Return (X, Y) of the center of cell containing provided text 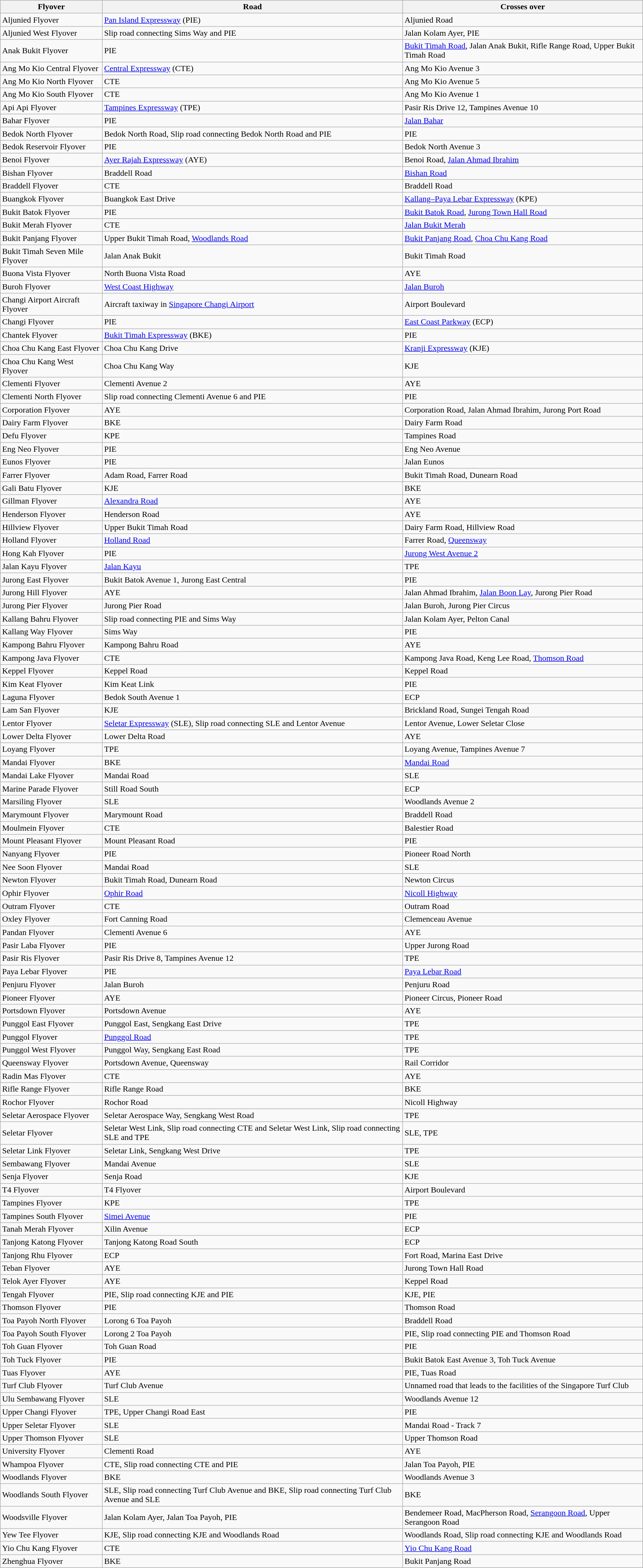
Pasir Ris Drive 8, Tampines Avenue 12 (252, 958)
Seletar Link Flyover (52, 1151)
Turf Club Avenue (252, 1386)
Toh Guan Flyover (52, 1347)
Bedok South Avenue 1 (252, 697)
Eng Neo Avenue (523, 449)
Woodlands South Flyover (52, 1495)
Choa Chu Kang West Flyover (52, 366)
Nee Soon Flyover (52, 867)
Mandai Avenue (252, 1164)
Nanyang Flyover (52, 854)
Bahar Flyover (52, 120)
Henderson Flyover (52, 514)
Tanjong Katong Road South (252, 1242)
Henderson Road (252, 514)
Lower Delta Road (252, 736)
Bukit Batok Avenue 1, Jurong East Central (252, 579)
Portsdown Flyover (52, 1011)
Marymount Road (252, 815)
Jurong Town Hall Road (523, 1268)
Bukit Timah Road, Jalan Anak Bukit, Rifle Range Road, Upper Bukit Timah Road (523, 51)
Rail Corridor (523, 1063)
Jalan Bahar (523, 120)
Buangkok Flyover (52, 199)
Bukit Batok Road, Jurong Town Hall Road (523, 212)
Thomson Road (523, 1307)
Slip road connecting PIE and Sims Way (252, 619)
Pasir Ris Drive 12, Tampines Avenue 10 (523, 107)
Loyang Flyover (52, 749)
Dairy Farm Flyover (52, 423)
Ang Mo Kio Avenue 5 (523, 81)
Bedok North Flyover (52, 134)
West Coast Highway (252, 287)
Hillview Flyover (52, 527)
Portsdown Avenue, Queensway (252, 1063)
Slip road connecting Sims Way and PIE (252, 33)
Outram Flyover (52, 906)
Jurong Hill Flyover (52, 592)
Bukit Batok Flyover (52, 212)
Bukit Merah Flyover (52, 225)
Gillman Flyover (52, 501)
Fort Canning Road (252, 919)
Aljunied Road (523, 20)
Marsiling Flyover (52, 802)
Clementi Avenue 2 (252, 383)
KJE, PIE (523, 1294)
Pan Island Expressway (PIE) (252, 20)
Kallang–Paya Lebar Expressway (KPE) (523, 199)
Ophir Road (252, 893)
Kim Keat Flyover (52, 684)
Hong Kah Flyover (52, 553)
Ayer Rajah Expressway (AYE) (252, 160)
Chantek Flyover (52, 335)
Slip road connecting Clementi Avenue 6 and PIE (252, 396)
Crosses over (523, 7)
Still Road South (252, 788)
Upper Bukit Timah Road, Woodlands Road (252, 238)
Moulmein Flyover (52, 828)
Marymount Flyover (52, 815)
Bukit Timah Road (523, 256)
Mount Pleasant Road (252, 841)
Seletar Aerospace Flyover (52, 1115)
Rochor Road (252, 1102)
Bendemeer Road, MacPherson Road, Serangoon Road, Upper Serangoon Road (523, 1517)
Tanjong Rhu Flyover (52, 1255)
Benoi Flyover (52, 160)
Choa Chu Kang Drive (252, 348)
Unnamed road that leads to the facilities of the Singapore Turf Club (523, 1386)
Holland Flyover (52, 540)
Punggol Road (252, 1037)
Tanjong Katong Flyover (52, 1242)
Paya Lebar Flyover (52, 971)
Adam Road, Farrer Road (252, 475)
KJE, Slip road connecting KJE and Woodlands Road (252, 1535)
Upper Changi Flyover (52, 1412)
Alexandra Road (252, 501)
Corporation Flyover (52, 410)
Road (252, 7)
Jalan Kolam Ayer, Pelton Canal (523, 619)
Kampong Bahru Road (252, 645)
Choa Chu Kang Way (252, 366)
Tampines Flyover (52, 1203)
Jalan Kayu Flyover (52, 566)
Jalan Bukit Merah (523, 225)
Rifle Range Flyover (52, 1089)
Jurong Pier Flyover (52, 606)
Senja Flyover (52, 1177)
Farrer Road, Queensway (523, 540)
Braddell Flyover (52, 186)
Turf Club Flyover (52, 1386)
Seletar Link, Sengkang West Drive (252, 1151)
Buangkok East Drive (252, 199)
Newton Circus (523, 880)
Bishan Flyover (52, 173)
Kranji Expressway (KJE) (523, 348)
Bukit Panjang Flyover (52, 238)
Woodlands Road, Slip road connecting KJE and Woodlands Road (523, 1535)
Upper Seletar Flyover (52, 1425)
Flyover (52, 7)
Dairy Farm Road, Hillview Road (523, 527)
Seletar Flyover (52, 1133)
Pioneer Flyover (52, 998)
Seletar West Link, Slip road connecting CTE and Seletar West Link, Slip road connecting SLE and TPE (252, 1133)
Loyang Avenue, Tampines Avenue 7 (523, 749)
Balestier Road (523, 828)
Pasir Ris Flyover (52, 958)
Fort Road, Marina East Drive (523, 1255)
Upper Bukit Timah Road (252, 527)
Toh Guan Road (252, 1347)
Ang Mo Kio Avenue 1 (523, 94)
Bedok North Road, Slip road connecting Bedok North Road and PIE (252, 134)
Gali Batu Flyover (52, 488)
Lorong 6 Toa Payoh (252, 1321)
Telok Ayer Flyover (52, 1281)
Jalan Toa Payoh, PIE (523, 1464)
Paya Lebar Road (523, 971)
Jalan Kayu (252, 566)
Eunos Flyover (52, 462)
Oxley Flyover (52, 919)
Woodlands Avenue 2 (523, 802)
Punggol Way, Sengkang East Road (252, 1050)
Aljunied West Flyover (52, 33)
Senja Road (252, 1177)
Jurong East Flyover (52, 579)
Ang Mo Kio North Flyover (52, 81)
North Buona Vista Road (252, 274)
Yio Chu Kang Flyover (52, 1548)
Tampines South Flyover (52, 1216)
Pandan Flyover (52, 932)
Tampines Road (523, 436)
Woodlands Avenue 12 (523, 1399)
Clemenceau Avenue (523, 919)
Seletar Expressway (SLE), Slip road connecting SLE and Lentor Avenue (252, 723)
Clementi North Flyover (52, 396)
Changi Flyover (52, 322)
Choa Chu Kang East Flyover (52, 348)
Clementi Avenue 6 (252, 932)
TPE, Upper Changi Road East (252, 1412)
Yio Chu Kang Road (523, 1548)
Ulu Sembawang Flyover (52, 1399)
Eng Neo Flyover (52, 449)
Woodlands Avenue 3 (523, 1477)
Sims Way (252, 632)
Toa Payoh North Flyover (52, 1321)
Brickland Road, Sungei Tengah Road (523, 710)
Aljunied Flyover (52, 20)
Lentor Flyover (52, 723)
Holland Road (252, 540)
Seletar Aerospace Way, Sengkang West Road (252, 1115)
Toh Tuck Flyover (52, 1360)
Rochor Flyover (52, 1102)
Kampong Bahru Flyover (52, 645)
Mandai Road - Track 7 (523, 1425)
Kallang Bahru Flyover (52, 619)
Punggol West Flyover (52, 1050)
Tampines Expressway (TPE) (252, 107)
Xilin Avenue (252, 1229)
Pioneer Road North (523, 854)
Farrer Flyover (52, 475)
Central Expressway (CTE) (252, 68)
Lorong 2 Toa Payoh (252, 1334)
Penjuru Flyover (52, 984)
Yew Tee Flyover (52, 1535)
Penjuru Road (523, 984)
Mandai Lake Flyover (52, 775)
Anak Bukit Flyover (52, 51)
Api Api Flyover (52, 107)
SLE, Slip road connecting Turf Club Avenue and BKE, Slip road connecting Turf Club Avenue and SLE (252, 1495)
Jalan Kolam Ayer, Jalan Toa Payoh, PIE (252, 1517)
Lower Delta Flyover (52, 736)
Dairy Farm Road (523, 423)
Bukit Panjang Road, Choa Chu Kang Road (523, 238)
Bukit Timah Seven Mile Flyover (52, 256)
Pioneer Circus, Pioneer Road (523, 998)
Bukit Batok East Avenue 3, Toh Tuck Avenue (523, 1360)
Queensway Flyover (52, 1063)
Jurong West Avenue 2 (523, 553)
Punggol East, Sengkang East Drive (252, 1024)
Ang Mo Kio Central Flyover (52, 68)
Clementi Road (252, 1451)
Woodsville Flyover (52, 1517)
PIE, Tuas Road (523, 1373)
Lam San Flyover (52, 710)
Newton Flyover (52, 880)
Clementi Flyover (52, 383)
Keppel Flyover (52, 671)
Buroh Flyover (52, 287)
Marine Parade Flyover (52, 788)
Upper Jurong Road (523, 945)
Tanah Merah Flyover (52, 1229)
Woodlands Flyover (52, 1477)
Kallang Way Flyover (52, 632)
Tengah Flyover (52, 1294)
Benoi Road, Jalan Ahmad Ibrahim (523, 160)
Punggol East Flyover (52, 1024)
Pasir Laba Flyover (52, 945)
Corporation Road, Jalan Ahmad Ibrahim, Jurong Port Road (523, 410)
PIE, Slip road connecting KJE and PIE (252, 1294)
Bukit Panjang Road (523, 1561)
Rifle Range Road (252, 1089)
Jalan Buroh, Jurong Pier Circus (523, 606)
Defu Flyover (52, 436)
Jalan Ahmad Ibrahim, Jalan Boon Lay, Jurong Pier Road (523, 592)
Aircraft taxiway in Singapore Changi Airport (252, 304)
Bukit Timah Expressway (BKE) (252, 335)
Kim Keat Link (252, 684)
CTE, Slip road connecting CTE and PIE (252, 1464)
Jalan Anak Bukit (252, 256)
Kampong Java Road, Keng Lee Road, Thomson Road (523, 658)
Ang Mo Kio South Flyover (52, 94)
Kampong Java Flyover (52, 658)
Laguna Flyover (52, 697)
Ang Mo Kio Avenue 3 (523, 68)
Bedok North Avenue 3 (523, 147)
Jalan Kolam Ayer, PIE (523, 33)
Jurong Pier Road (252, 606)
PIE, Slip road connecting PIE and Thomson Road (523, 1334)
Outram Road (523, 906)
Lentor Avenue, Lower Seletar Close (523, 723)
Zhenghua Flyover (52, 1561)
Thomson Flyover (52, 1307)
Tuas Flyover (52, 1373)
Teban Flyover (52, 1268)
Mandai Flyover (52, 762)
Upper Thomson Flyover (52, 1438)
Changi Airport Aircraft Flyover (52, 304)
Ophir Flyover (52, 893)
SLE, TPE (523, 1133)
Portsdown Avenue (252, 1011)
Mount Pleasant Flyover (52, 841)
Bedok Reservoir Flyover (52, 147)
Upper Thomson Road (523, 1438)
Buona Vista Flyover (52, 274)
Radin Mas Flyover (52, 1076)
Simei Avenue (252, 1216)
Jalan Eunos (523, 462)
Punggol Flyover (52, 1037)
Toa Payoh South Flyover (52, 1334)
Whampoa Flyover (52, 1464)
Sembawang Flyover (52, 1164)
East Coast Parkway (ECP) (523, 322)
University Flyover (52, 1451)
Bishan Road (523, 173)
